Return the [X, Y] coordinate for the center point of the cell that contains the specified text.  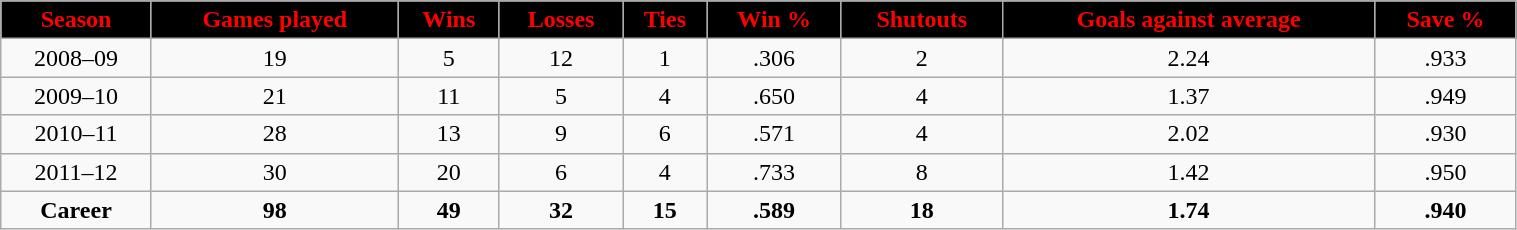
.650 [774, 96]
13 [448, 134]
2010–11 [76, 134]
.940 [1446, 210]
Wins [448, 20]
2011–12 [76, 172]
12 [560, 58]
1.37 [1188, 96]
11 [448, 96]
.930 [1446, 134]
18 [922, 210]
.589 [774, 210]
1.42 [1188, 172]
Goals against average [1188, 20]
15 [665, 210]
Season [76, 20]
2 [922, 58]
32 [560, 210]
Save % [1446, 20]
2.02 [1188, 134]
Games played [274, 20]
2.24 [1188, 58]
.949 [1446, 96]
Career [76, 210]
20 [448, 172]
Shutouts [922, 20]
Losses [560, 20]
8 [922, 172]
.950 [1446, 172]
.571 [774, 134]
9 [560, 134]
30 [274, 172]
1 [665, 58]
49 [448, 210]
98 [274, 210]
Ties [665, 20]
1.74 [1188, 210]
.306 [774, 58]
19 [274, 58]
.733 [774, 172]
2008–09 [76, 58]
2009–10 [76, 96]
Win % [774, 20]
.933 [1446, 58]
28 [274, 134]
21 [274, 96]
